Search for the cell housing the specified text and yield its [x, y] center coordinate. 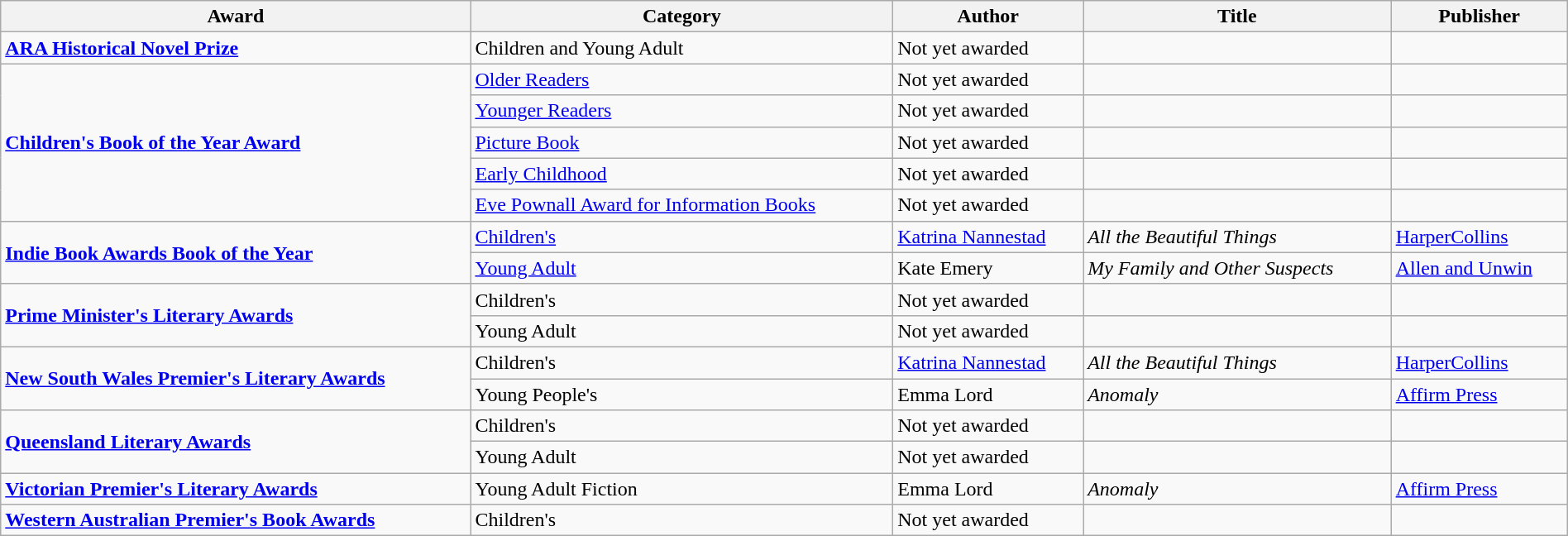
Children's Book of the Year Award [236, 142]
Prime Minister's Literary Awards [236, 315]
Young Adult Fiction [681, 489]
Indie Book Awards Book of the Year [236, 252]
Picture Book [681, 142]
Early Childhood [681, 174]
Victorian Premier's Literary Awards [236, 489]
Younger Readers [681, 111]
Category [681, 17]
Queensland Literary Awards [236, 442]
Kate Emery [988, 268]
Western Australian Premier's Book Awards [236, 520]
Title [1237, 17]
ARA Historical Novel Prize [236, 48]
Eve Pownall Award for Information Books [681, 205]
Award [236, 17]
Older Readers [681, 79]
Young People's [681, 395]
New South Wales Premier's Literary Awards [236, 378]
Allen and Unwin [1479, 268]
My Family and Other Suspects [1237, 268]
Publisher [1479, 17]
Children and Young Adult [681, 48]
Author [988, 17]
